Search for the cell housing the specified text and yield its (x, y) center coordinate. 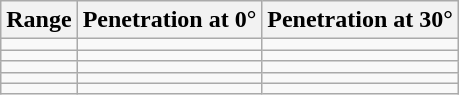
Penetration at 30° (360, 20)
Range (39, 20)
Penetration at 0° (170, 20)
